Provide the (X, Y) coordinate of the cell's center where the given text is located.  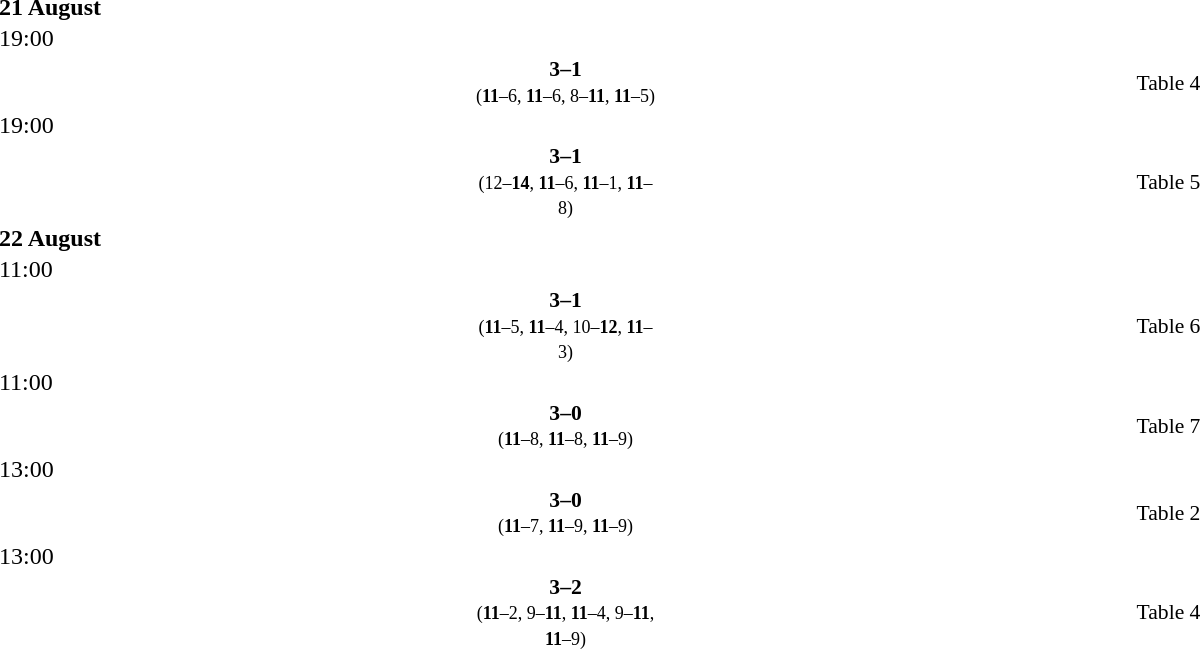
3–1 (12–14, 11–6, 11–1, 11–8) (566, 182)
3–0 (11–7, 11–9, 11–9) (566, 513)
3–1 (11–6, 11–6, 8–11, 11–5) (566, 82)
3–1 (11–5, 11–4, 10–12, 11–3) (566, 326)
3–0 (11–8, 11–8, 11–9) (566, 425)
